Identify which cell holds the provided text, then report its (X, Y) central coordinate. 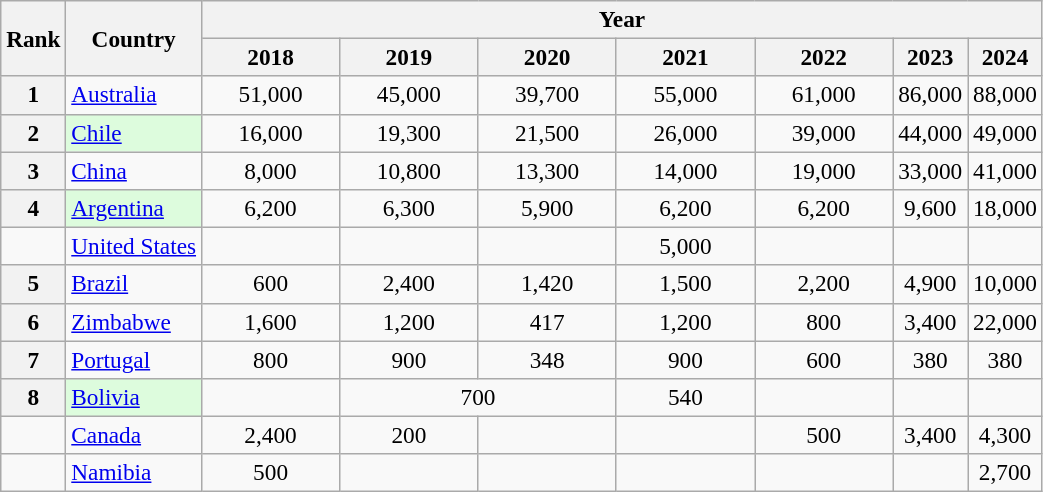
2024 (1006, 57)
4,900 (930, 284)
5 (34, 284)
44,000 (930, 133)
10,000 (1006, 284)
1,600 (270, 322)
45,000 (409, 95)
417 (547, 322)
1,500 (685, 284)
21,500 (547, 133)
2021 (685, 57)
9,600 (930, 208)
1,420 (547, 284)
61,000 (824, 95)
10,800 (409, 170)
2018 (270, 57)
19,300 (409, 133)
2020 (547, 57)
39,000 (824, 133)
2022 (824, 57)
5,900 (547, 208)
8,000 (270, 170)
2,700 (1006, 473)
4,300 (1006, 435)
14,000 (685, 170)
3 (34, 170)
Canada (134, 435)
6,300 (409, 208)
Rank (34, 38)
700 (478, 397)
22,000 (1006, 322)
16,000 (270, 133)
18,000 (1006, 208)
88,000 (1006, 95)
348 (547, 359)
Argentina (134, 208)
51,000 (270, 95)
Bolivia (134, 397)
7 (34, 359)
Australia (134, 95)
United States (134, 246)
Namibia (134, 473)
39,700 (547, 95)
Zimbabwe (134, 322)
49,000 (1006, 133)
41,000 (1006, 170)
4 (34, 208)
19,000 (824, 170)
5,000 (685, 246)
26,000 (685, 133)
2023 (930, 57)
1 (34, 95)
6 (34, 322)
2019 (409, 57)
China (134, 170)
Country (134, 38)
2,200 (824, 284)
86,000 (930, 95)
Chile (134, 133)
55,000 (685, 95)
200 (409, 435)
540 (685, 397)
8 (34, 397)
Brazil (134, 284)
13,300 (547, 170)
Portugal (134, 359)
Year (622, 19)
2 (34, 133)
33,000 (930, 170)
